Provide the (X, Y) coordinate of the cell's center where the given text is located.  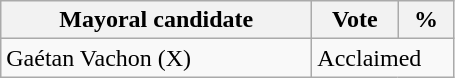
Mayoral candidate (156, 20)
Gaétan Vachon (X) (156, 58)
Acclaimed (383, 58)
% (426, 20)
Vote (355, 20)
